From the cell containing the given text, extract its center point as [X, Y] coordinate. 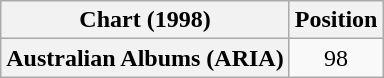
Position [336, 20]
Chart (1998) [145, 20]
Australian Albums (ARIA) [145, 58]
98 [336, 58]
